Find where the given text appears and provide that cell's center as [X, Y] coordinate. 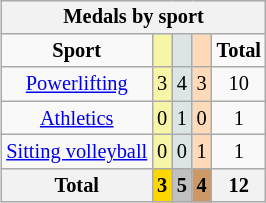
Athletics [76, 118]
Sport [76, 51]
12 [239, 185]
5 [182, 185]
Medals by sport [133, 17]
Powerlifting [76, 84]
10 [239, 84]
Sitting volleyball [76, 152]
